Output the [X, Y] coordinate of the center of the cell containing the given text.  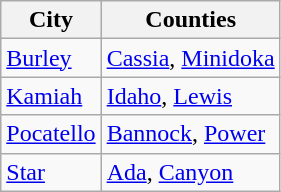
Counties [190, 20]
Ada, Canyon [190, 172]
Bannock, Power [190, 134]
Kamiah [51, 96]
Burley [51, 58]
Star [51, 172]
City [51, 20]
Cassia, Minidoka [190, 58]
Pocatello [51, 134]
Idaho, Lewis [190, 96]
